Capture the cell that displays the provided text and extract its (X, Y) central coordinate. 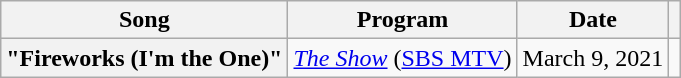
Song (144, 20)
The Show (SBS MTV) (402, 58)
"Fireworks (I'm the One)" (144, 58)
Program (402, 20)
Date (593, 20)
March 9, 2021 (593, 58)
